Capture the cell that displays the provided text and extract its [X, Y] central coordinate. 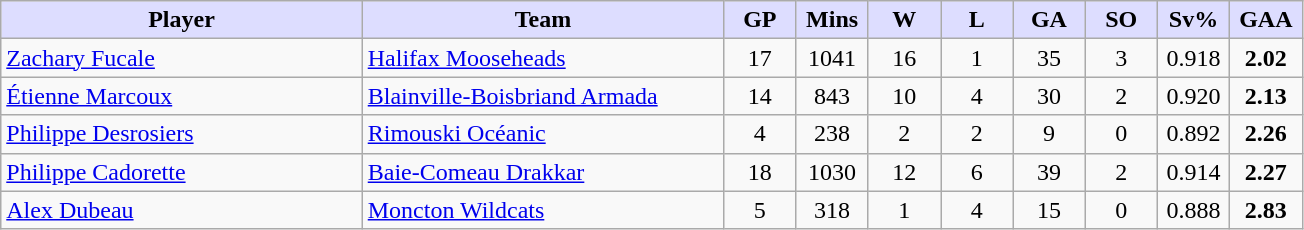
0.920 [1193, 96]
GA [1049, 20]
18 [760, 172]
16 [904, 58]
Alex Dubeau [182, 210]
Team [542, 20]
30 [1049, 96]
Philippe Cadorette [182, 172]
2.27 [1266, 172]
5 [760, 210]
10 [904, 96]
SO [1121, 20]
2.13 [1266, 96]
0.892 [1193, 134]
Halifax Mooseheads [542, 58]
2.26 [1266, 134]
35 [1049, 58]
1041 [832, 58]
17 [760, 58]
Zachary Fucale [182, 58]
Player [182, 20]
Rimouski Océanic [542, 134]
Baie-Comeau Drakkar [542, 172]
Moncton Wildcats [542, 210]
9 [1049, 134]
3 [1121, 58]
Mins [832, 20]
0.888 [1193, 210]
1030 [832, 172]
0.914 [1193, 172]
2.83 [1266, 210]
GAA [1266, 20]
GP [760, 20]
39 [1049, 172]
0.918 [1193, 58]
Étienne Marcoux [182, 96]
318 [832, 210]
Blainville-Boisbriand Armada [542, 96]
14 [760, 96]
843 [832, 96]
Philippe Desrosiers [182, 134]
Sv% [1193, 20]
L [976, 20]
W [904, 20]
12 [904, 172]
2.02 [1266, 58]
15 [1049, 210]
238 [832, 134]
6 [976, 172]
